Pinpoint the cell where the given text exists, returning its [X, Y] midpoint coordinate. 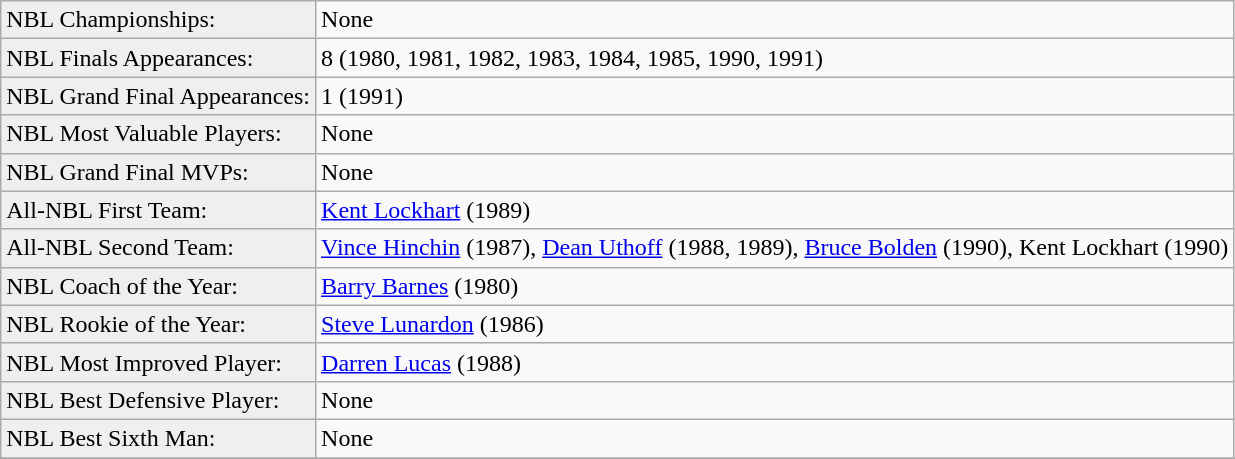
NBL Best Sixth Man: [158, 438]
All-NBL Second Team: [158, 248]
NBL Rookie of the Year: [158, 324]
NBL Championships: [158, 20]
8 (1980, 1981, 1982, 1983, 1984, 1985, 1990, 1991) [775, 58]
NBL Grand Final MVPs: [158, 172]
Vince Hinchin (1987), Dean Uthoff (1988, 1989), Bruce Bolden (1990), Kent Lockhart (1990) [775, 248]
Steve Lunardon (1986) [775, 324]
1 (1991) [775, 96]
Darren Lucas (1988) [775, 362]
NBL Grand Final Appearances: [158, 96]
NBL Most Valuable Players: [158, 134]
NBL Most Improved Player: [158, 362]
Kent Lockhart (1989) [775, 210]
NBL Coach of the Year: [158, 286]
NBL Best Defensive Player: [158, 400]
All-NBL First Team: [158, 210]
Barry Barnes (1980) [775, 286]
NBL Finals Appearances: [158, 58]
